Return [X, Y] of the center of cell containing provided text 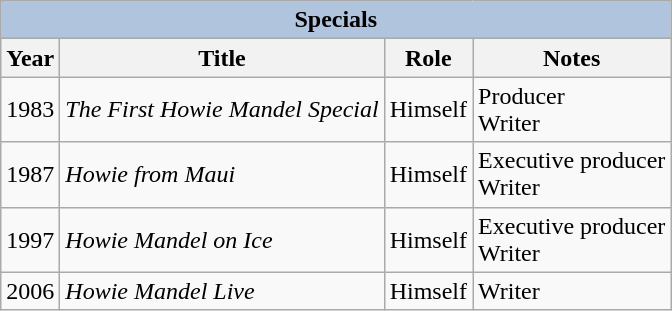
Howie from Maui [222, 174]
1997 [30, 240]
Year [30, 58]
Role [428, 58]
2006 [30, 291]
Writer [572, 291]
1983 [30, 110]
Title [222, 58]
The First Howie Mandel Special [222, 110]
Howie Mandel on Ice [222, 240]
1987 [30, 174]
Producer Writer [572, 110]
Specials [336, 20]
Notes [572, 58]
Howie Mandel Live [222, 291]
